Scan for the cell matching the given text and deliver its [X, Y] coordinate at center. 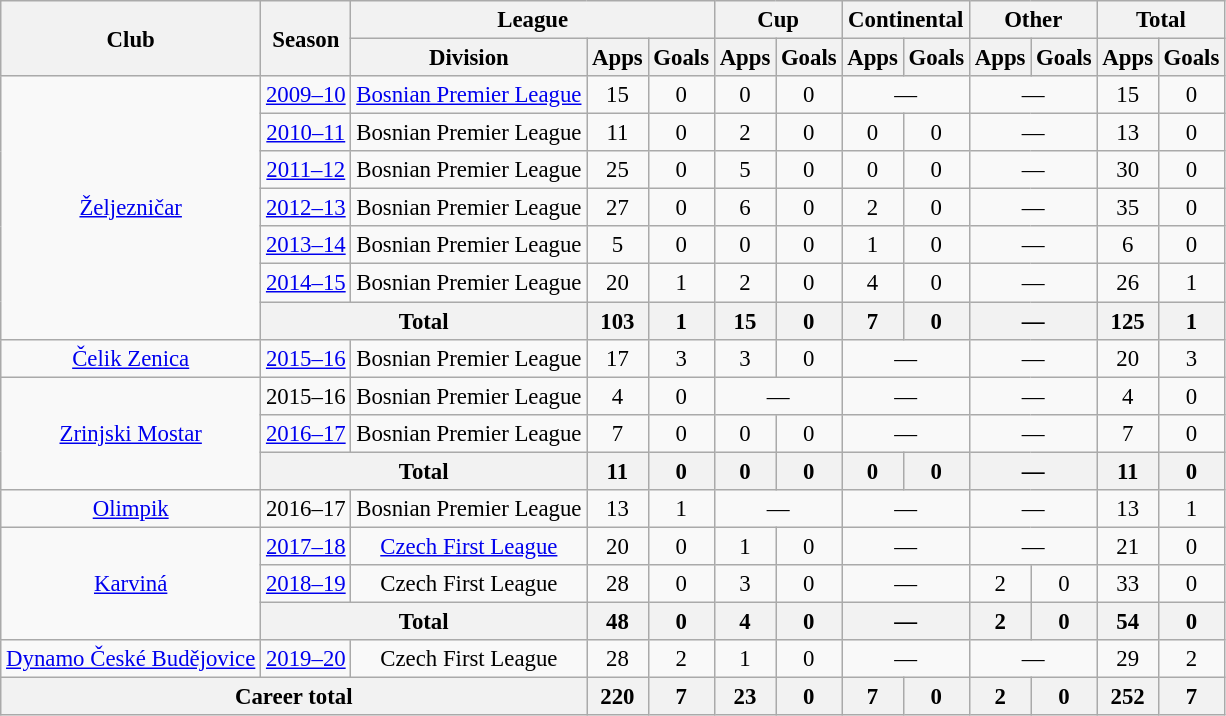
27 [618, 208]
Club [131, 38]
2018–19 [306, 584]
48 [618, 621]
Cup [778, 20]
2010–11 [306, 133]
Continental [906, 20]
103 [618, 321]
Karviná [131, 584]
30 [1128, 170]
Division [469, 58]
21 [1128, 546]
2014–15 [306, 283]
2019–20 [306, 659]
25 [618, 170]
2012–13 [306, 208]
Olimpik [131, 509]
2017–18 [306, 546]
252 [1128, 697]
Čelik Zenica [131, 358]
220 [618, 697]
26 [1128, 283]
2013–14 [306, 245]
Dynamo České Budějovice [131, 659]
54 [1128, 621]
125 [1128, 321]
Other [1033, 20]
League [532, 20]
33 [1128, 584]
23 [744, 697]
35 [1128, 208]
2009–10 [306, 95]
Željezničar [131, 208]
29 [1128, 659]
Season [306, 38]
Career total [294, 697]
17 [618, 358]
Zrinjski Mostar [131, 434]
2011–12 [306, 170]
